Extract the (X, Y) coordinate from the center of the cell holding the provided text.  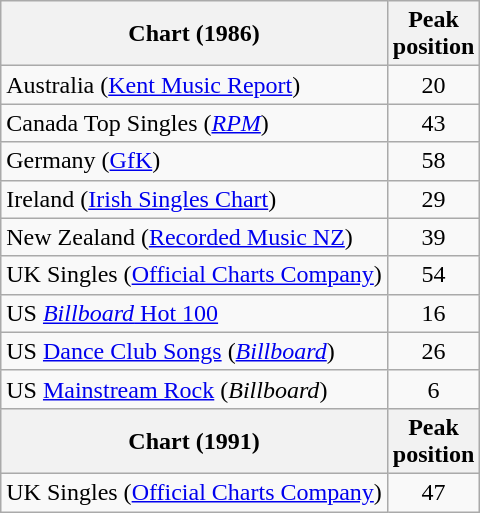
Australia (Kent Music Report) (194, 85)
US Billboard Hot 100 (194, 313)
43 (433, 123)
58 (433, 161)
New Zealand (Recorded Music NZ) (194, 237)
29 (433, 199)
47 (433, 492)
20 (433, 85)
16 (433, 313)
39 (433, 237)
26 (433, 351)
Ireland (Irish Singles Chart) (194, 199)
Chart (1986) (194, 34)
6 (433, 389)
Canada Top Singles (RPM) (194, 123)
54 (433, 275)
US Mainstream Rock (Billboard) (194, 389)
US Dance Club Songs (Billboard) (194, 351)
Chart (1991) (194, 440)
Germany (GfK) (194, 161)
